Identify which cell holds the provided text, then report its [x, y] central coordinate. 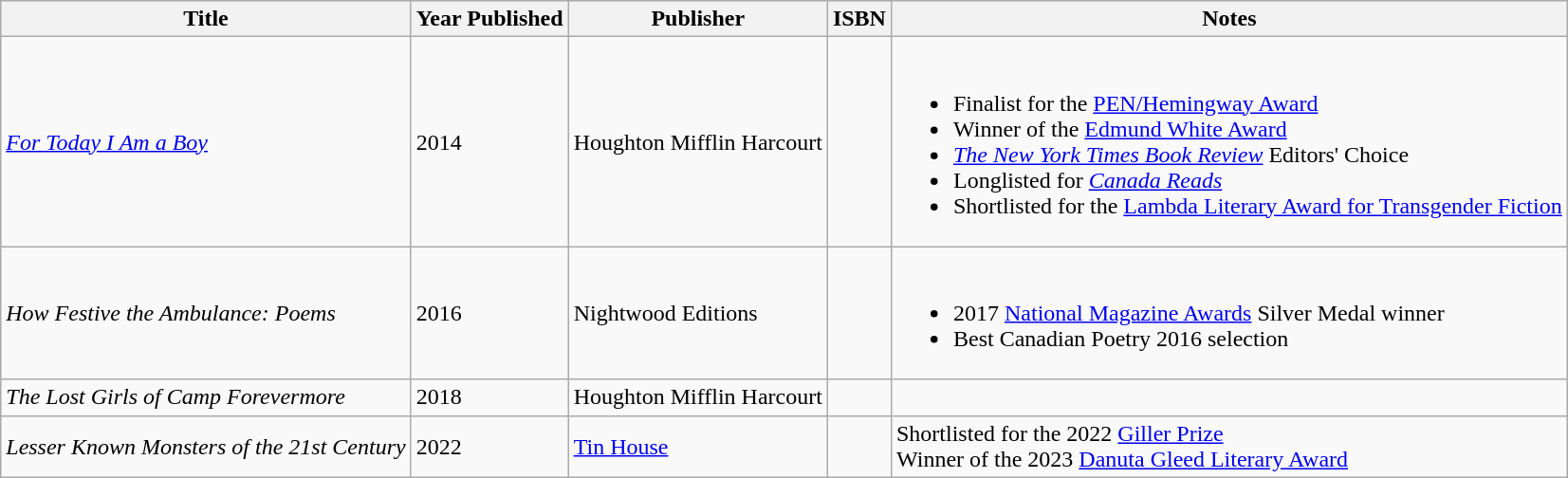
2017 National Magazine Awards Silver Medal winnerBest Canadian Poetry 2016 selection [1229, 313]
For Today I Am a Boy [206, 142]
Title [206, 19]
Shortlisted for the 2022 Giller PrizeWinner of the 2023 Danuta Gleed Literary Award [1229, 446]
2022 [489, 446]
Lesser Known Monsters of the 21st Century [206, 446]
2014 [489, 142]
2018 [489, 397]
Tin House [698, 446]
Notes [1229, 19]
2016 [489, 313]
Year Published [489, 19]
Publisher [698, 19]
Nightwood Editions [698, 313]
ISBN [859, 19]
How Festive the Ambulance: Poems [206, 313]
The Lost Girls of Camp Forevermore [206, 397]
